For the text-containing cell, return its midpoint in [x, y] coordinate format. 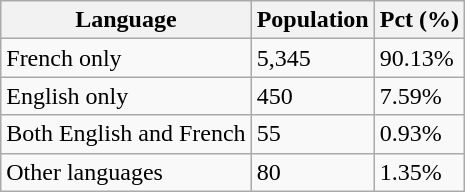
Population [312, 20]
7.59% [419, 96]
Both English and French [126, 134]
English only [126, 96]
80 [312, 172]
450 [312, 96]
Pct (%) [419, 20]
Other languages [126, 172]
French only [126, 58]
Language [126, 20]
0.93% [419, 134]
90.13% [419, 58]
5,345 [312, 58]
55 [312, 134]
1.35% [419, 172]
